Capture the cell that displays the provided text and extract its (X, Y) central coordinate. 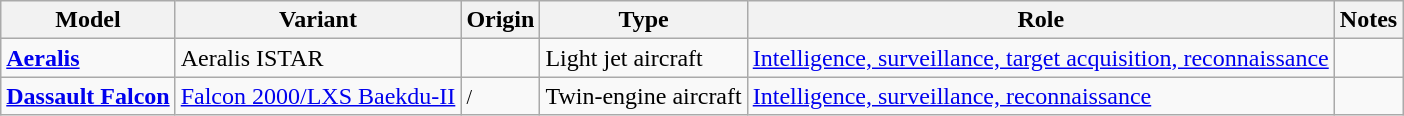
Type (644, 20)
Aeralis (88, 58)
Dassault Falcon (88, 96)
Falcon 2000/LXS Baekdu-II (318, 96)
Intelligence, surveillance, reconnaissance (1040, 96)
Origin (500, 20)
Twin-engine aircraft (644, 96)
Aeralis ISTAR (318, 58)
Model (88, 20)
/ (500, 96)
Role (1040, 20)
Light jet aircraft (644, 58)
Notes (1368, 20)
Variant (318, 20)
Intelligence, surveillance, target acquisition, reconnaissance (1040, 58)
